Pinpoint the cell where the given text exists, returning its [x, y] midpoint coordinate. 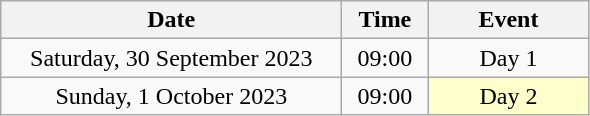
Event [508, 20]
Day 2 [508, 96]
Day 1 [508, 58]
Time [385, 20]
Sunday, 1 October 2023 [172, 96]
Saturday, 30 September 2023 [172, 58]
Date [172, 20]
